Pinpoint the cell where the given text exists, returning its (X, Y) midpoint coordinate. 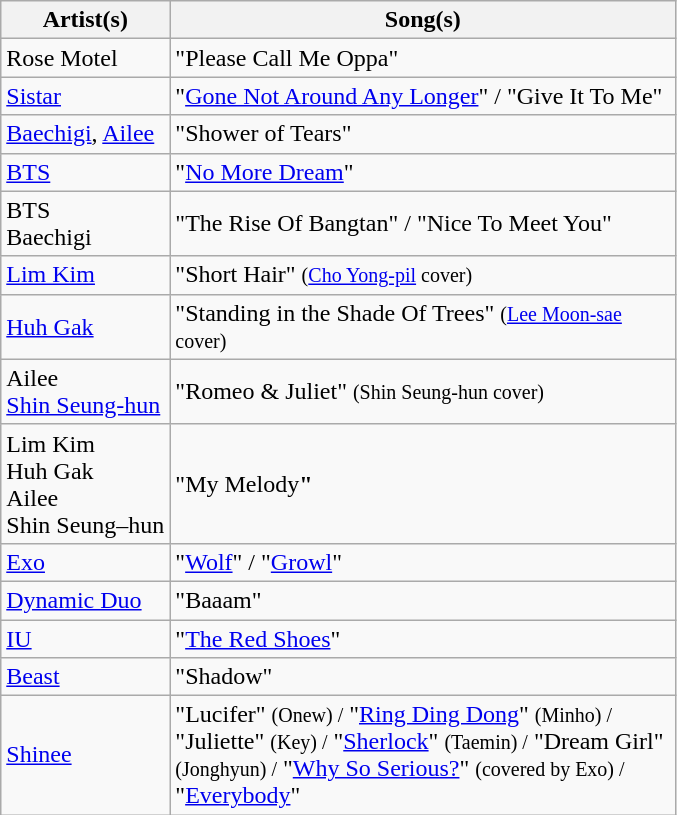
"Romeo & Juliet" (Shin Seung-hun cover) (423, 392)
Baechigi, Ailee (86, 134)
"The Rise Of Bangtan" / "Nice To Meet You" (423, 224)
Sistar (86, 96)
BTS (86, 172)
Song(s) (423, 20)
"My Melody" (423, 484)
"Please Call Me Oppa" (423, 58)
Beast (86, 677)
"Standing in the Shade Of Trees" (Lee Moon-sae cover) (423, 326)
Huh Gak (86, 326)
Dynamic Duo (86, 600)
AileeShin Seung-hun (86, 392)
"Gone Not Around Any Longer" / "Give It To Me" (423, 96)
"Shower of Tears" (423, 134)
"Baaam" (423, 600)
Shinee (86, 756)
BTSBaechigi (86, 224)
"No More Dream" (423, 172)
IU (86, 639)
Artist(s) (86, 20)
"Short Hair" (Cho Yong-pil cover) (423, 275)
Rose Motel (86, 58)
"Shadow" (423, 677)
Lim Kim (86, 275)
"The Red Shoes" (423, 639)
Exo (86, 562)
"Wolf" / "Growl" (423, 562)
Lim KimHuh GakAileeShin Seung–hun (86, 484)
